Scan for the cell matching the given text and deliver its (X, Y) coordinate at center. 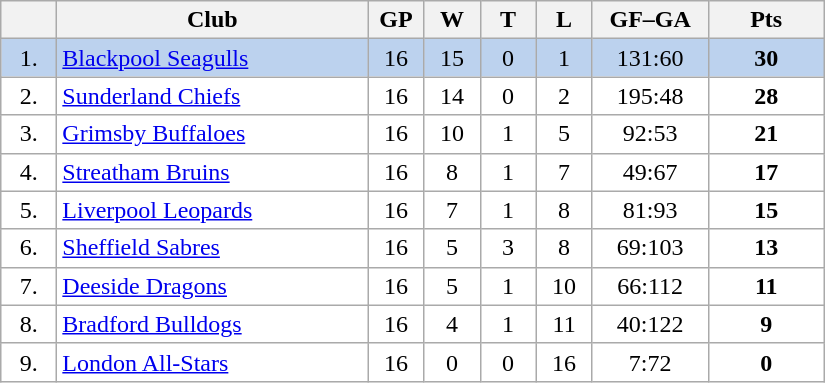
66:112 (650, 286)
81:93 (650, 210)
3 (508, 248)
17 (766, 172)
Sheffield Sabres (212, 248)
Club (212, 20)
Deeside Dragons (212, 286)
28 (766, 96)
Blackpool Seagulls (212, 58)
49:67 (650, 172)
8. (29, 324)
Pts (766, 20)
Streatham Bruins (212, 172)
6. (29, 248)
3. (29, 134)
9. (29, 362)
21 (766, 134)
T (508, 20)
2 (564, 96)
40:122 (650, 324)
195:48 (650, 96)
14 (452, 96)
69:103 (650, 248)
GP (396, 20)
131:60 (650, 58)
4 (452, 324)
London All-Stars (212, 362)
2. (29, 96)
L (564, 20)
W (452, 20)
7. (29, 286)
Sunderland Chiefs (212, 96)
5. (29, 210)
92:53 (650, 134)
GF–GA (650, 20)
9 (766, 324)
7:72 (650, 362)
Bradford Bulldogs (212, 324)
Grimsby Buffaloes (212, 134)
13 (766, 248)
30 (766, 58)
Liverpool Leopards (212, 210)
4. (29, 172)
1. (29, 58)
